Extract the (X, Y) coordinate from the center of the cell holding the provided text.  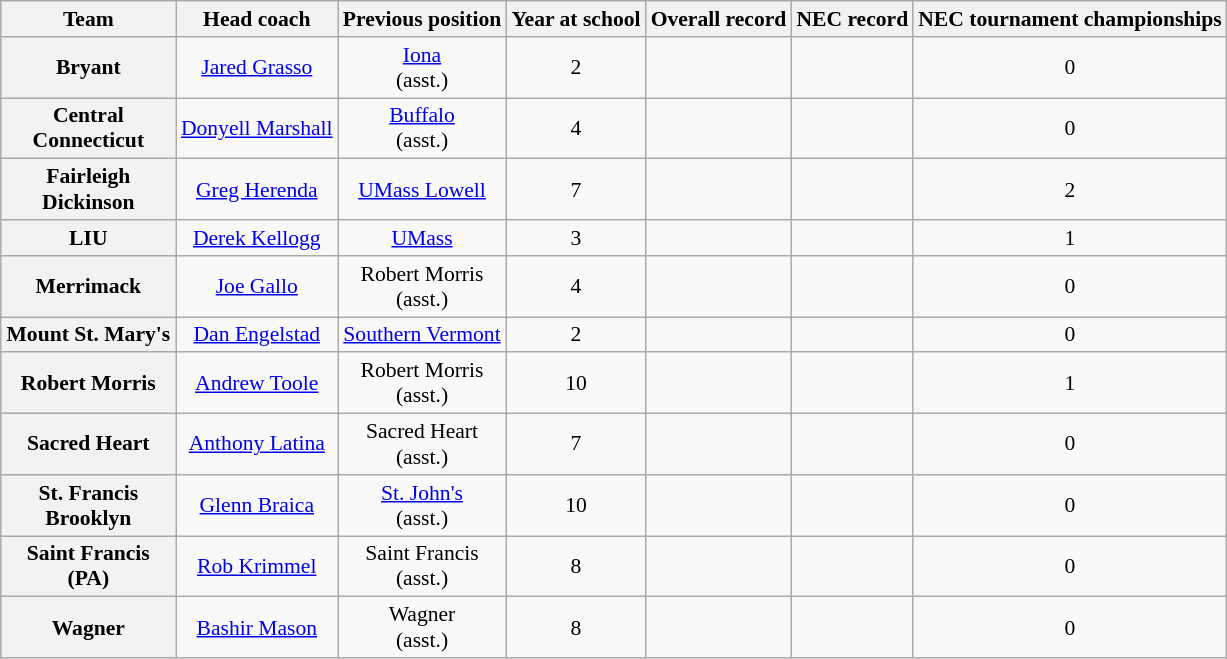
Robert Morris (88, 384)
LIU (88, 238)
Year at school (576, 19)
St. John's(asst.) (422, 506)
UMass Lowell (422, 190)
Bryant (88, 68)
Merrimack (88, 286)
Head coach (257, 19)
Donyell Marshall (257, 128)
Joe Gallo (257, 286)
Central Connecticut (88, 128)
Previous position (422, 19)
NEC tournament championships (1070, 19)
Overall record (719, 19)
Greg Herenda (257, 190)
Glenn Braica (257, 506)
NEC record (852, 19)
3 (576, 238)
Andrew Toole (257, 384)
Southern Vermont (422, 335)
Wagner(asst.) (422, 628)
Wagner (88, 628)
Sacred Heart(asst.) (422, 444)
Bashir Mason (257, 628)
Rob Krimmel (257, 566)
Iona (asst.) (422, 68)
Saint Francis(asst.) (422, 566)
Anthony Latina (257, 444)
Sacred Heart (88, 444)
UMass (422, 238)
Mount St. Mary's (88, 335)
St. Francis Brooklyn (88, 506)
Team (88, 19)
Derek Kellogg (257, 238)
Saint Francis (PA) (88, 566)
Dan Engelstad (257, 335)
Jared Grasso (257, 68)
Fairleigh Dickinson (88, 190)
Buffalo(asst.) (422, 128)
